For the text-containing cell, return its midpoint in (x, y) coordinate format. 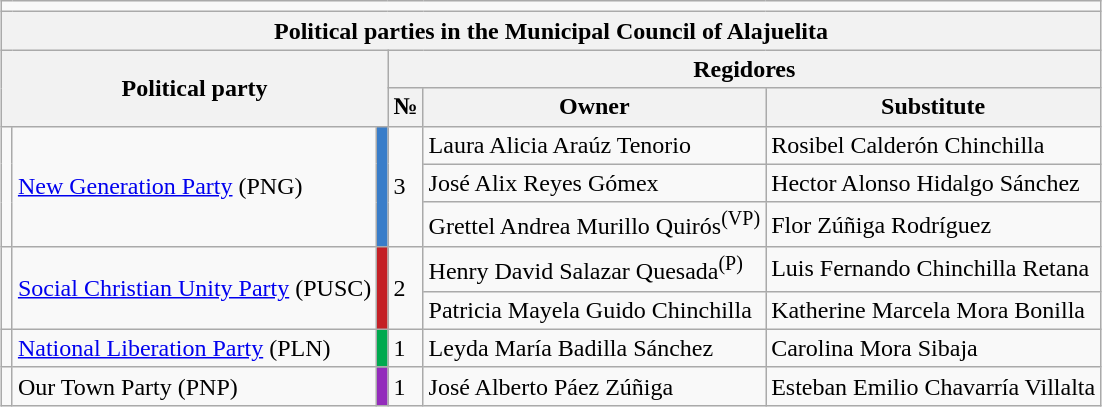
Katherine Marcela Mora Bonilla (934, 310)
New Generation Party (PNG) (194, 186)
Social Christian Unity Party (PUSC) (194, 288)
3 (406, 186)
Esteban Emilio Chavarría Villalta (934, 386)
José Alberto Páez Zúñiga (594, 386)
José Alix Reyes Gómex (594, 183)
Henry David Salazar Quesada(P) (594, 270)
Luis Fernando Chinchilla Retana (934, 270)
Substitute (934, 107)
Carolina Mora Sibaja (934, 348)
Political party (194, 88)
Owner (594, 107)
Rosibel Calderón Chinchilla (934, 145)
Regidores (744, 69)
Political parties in the Municipal Council of Alajuelita (550, 31)
Leyda María Badilla Sánchez (594, 348)
Patricia Mayela Guido Chinchilla (594, 310)
National Liberation Party (PLN) (194, 348)
Grettel Andrea Murillo Quirós(VP) (594, 224)
Hector Alonso Hidalgo Sánchez (934, 183)
2 (406, 288)
Flor Zúñiga Rodríguez (934, 224)
№ (406, 107)
Laura Alicia Araúz Tenorio (594, 145)
Our Town Party (PNP) (194, 386)
